Return the [X, Y] coordinate for the center point of the cell that contains the specified text.  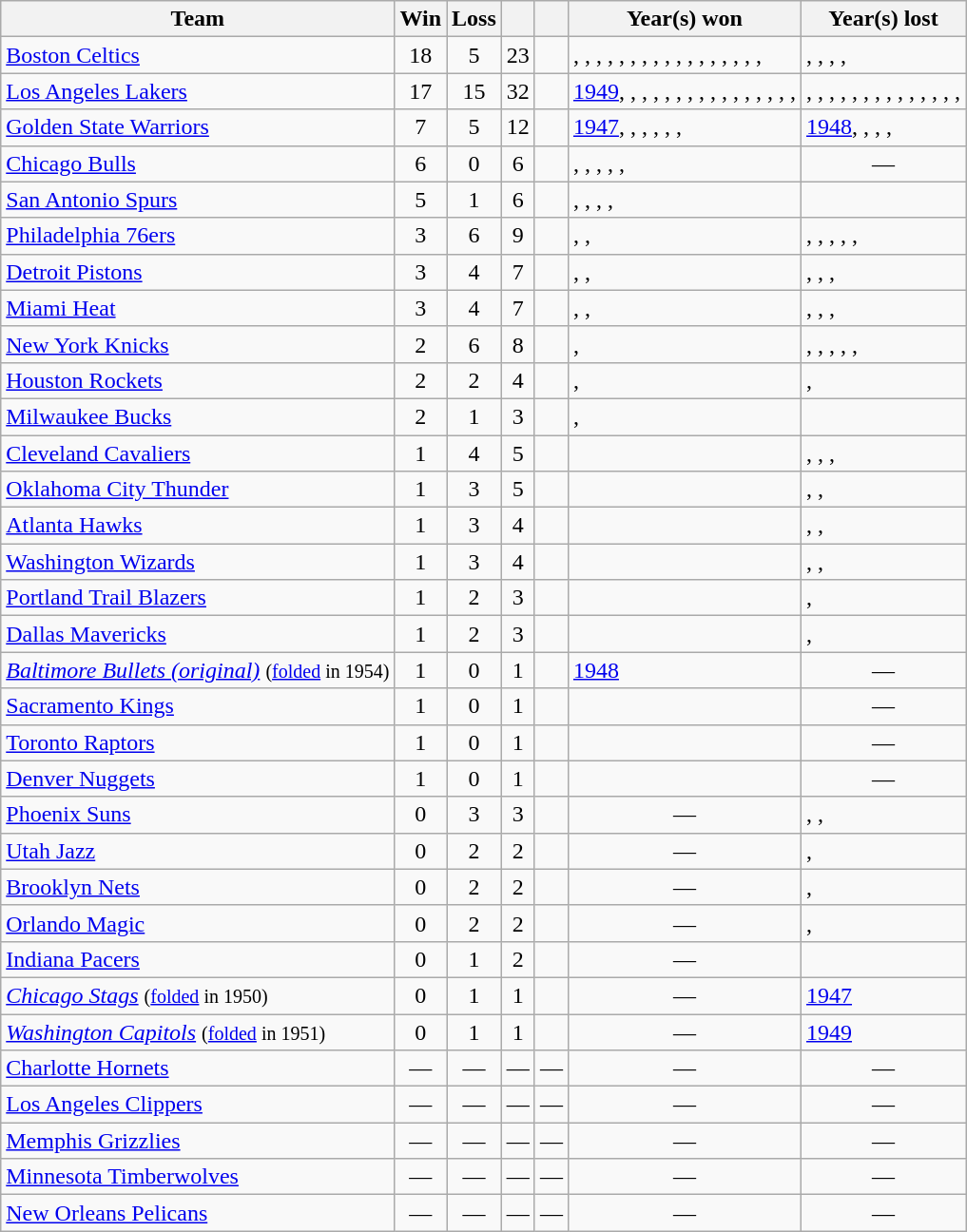
15 [474, 91]
Golden State Warriors [198, 127]
Los Angeles Lakers [198, 91]
Memphis Grizzlies [198, 1141]
Orlando Magic [198, 923]
, , , , , , , , , , , , , , , , , [685, 55]
1949, , , , , , , , , , , , , , , , [685, 91]
Los Angeles Clippers [198, 1105]
1947 [882, 995]
San Antonio Spurs [198, 200]
New York Knicks [198, 344]
1948 [685, 670]
9 [517, 236]
Phoenix Suns [198, 815]
18 [420, 55]
Toronto Raptors [198, 742]
17 [420, 91]
New Orleans Pelicans [198, 1213]
12 [517, 127]
Sacramento Kings [198, 706]
Boston Celtics [198, 55]
Miami Heat [198, 308]
Washington Capitols (folded in 1951) [198, 1031]
Chicago Stags (folded in 1950) [198, 995]
Year(s) lost [882, 19]
8 [517, 344]
Denver Nuggets [198, 779]
Milwaukee Bucks [198, 416]
32 [517, 91]
Philadelphia 76ers [198, 236]
Utah Jazz [198, 851]
23 [517, 55]
Indiana Pacers [198, 959]
1947, , , , , , [685, 127]
Baltimore Bullets (original) (folded in 1954) [198, 670]
Houston Rockets [198, 380]
Detroit Pistons [198, 272]
Charlotte Hornets [198, 1068]
, , , , , , , , , , , , , , [882, 91]
Minnesota Timberwolves [198, 1177]
Oklahoma City Thunder [198, 490]
Portland Trail Blazers [198, 598]
Washington Wizards [198, 562]
Loss [474, 19]
Cleveland Cavaliers [198, 453]
Dallas Mavericks [198, 634]
1948, , , , [882, 127]
Chicago Bulls [198, 164]
Atlanta Hawks [198, 526]
Win [420, 19]
Year(s) won [685, 19]
Brooklyn Nets [198, 887]
Team [198, 19]
1949 [882, 1031]
